From the cell containing the given text, extract its center point as [X, Y] coordinate. 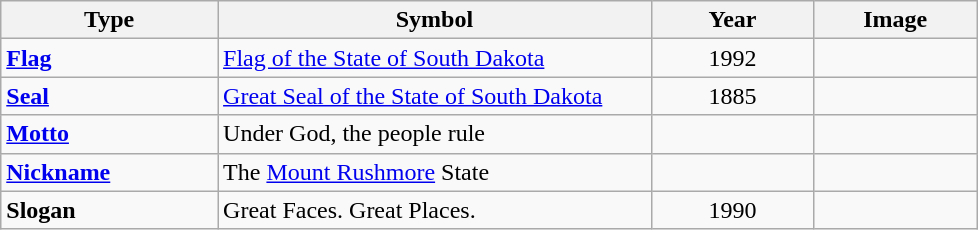
Year [732, 20]
Motto [110, 134]
Slogan [110, 210]
Under God, the people rule [435, 134]
1990 [732, 210]
Great Seal of the State of South Dakota [435, 96]
Type [110, 20]
1992 [732, 58]
Nickname [110, 172]
Image [896, 20]
Symbol [435, 20]
Seal [110, 96]
1885 [732, 96]
Great Faces. Great Places. [435, 210]
Flag of the State of South Dakota [435, 58]
Flag [110, 58]
The Mount Rushmore State [435, 172]
